Find where the given text appears and provide that cell's center as (X, Y) coordinate. 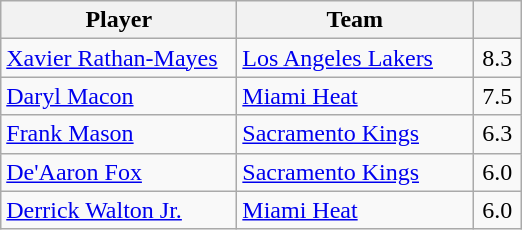
Frank Mason (119, 134)
6.3 (498, 134)
Daryl Macon (119, 96)
Xavier Rathan-Mayes (119, 58)
7.5 (498, 96)
De'Aaron Fox (119, 172)
Team (355, 20)
Los Angeles Lakers (355, 58)
Player (119, 20)
8.3 (498, 58)
Derrick Walton Jr. (119, 210)
